Capture the cell that displays the provided text and extract its (X, Y) central coordinate. 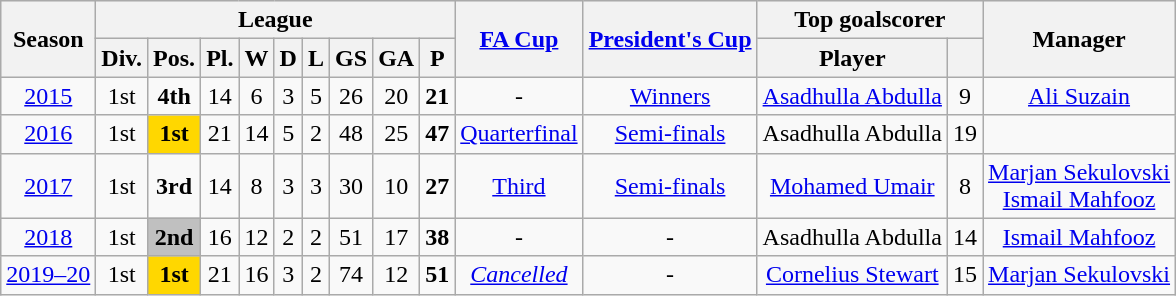
Manager (1080, 39)
2017 (48, 186)
6 (256, 96)
President's Cup (670, 39)
Winners (670, 96)
Season (48, 39)
GA (396, 58)
48 (352, 134)
Cornelius Stewart (852, 275)
19 (964, 134)
30 (352, 186)
D (288, 58)
10 (396, 186)
4th (174, 96)
27 (438, 186)
9 (964, 96)
Pl. (220, 58)
League (276, 20)
Top goalscorer (870, 20)
Quarterfinal (519, 134)
38 (438, 237)
Cancelled (519, 275)
Mohamed Umair (852, 186)
Marjan Sekulovski (1080, 275)
15 (964, 275)
W (256, 58)
Pos. (174, 58)
3rd (174, 186)
P (438, 58)
L (316, 58)
2015 (48, 96)
Div. (122, 58)
74 (352, 275)
Player (852, 58)
47 (438, 134)
Marjan Sekulovski Ismail Mahfooz (1080, 186)
17 (396, 237)
Ismail Mahfooz (1080, 237)
2018 (48, 237)
25 (396, 134)
GS (352, 58)
20 (396, 96)
Ali Suzain (1080, 96)
FA Cup (519, 39)
2nd (174, 237)
2019–20 (48, 275)
2016 (48, 134)
Third (519, 186)
26 (352, 96)
